Pinpoint the cell where the given text exists, returning its (X, Y) midpoint coordinate. 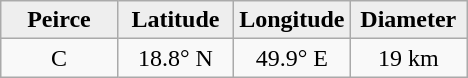
Peirce (59, 20)
C (59, 58)
Longitude (292, 20)
19 km (408, 58)
49.9° E (292, 58)
18.8° N (175, 58)
Latitude (175, 20)
Diameter (408, 20)
